From the cell containing the given text, extract its center point as [x, y] coordinate. 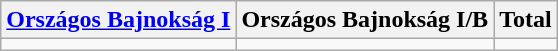
Országos Bajnokság I/B [365, 20]
Total [526, 20]
Országos Bajnokság I [118, 20]
